Identify which cell holds the provided text, then report its [X, Y] central coordinate. 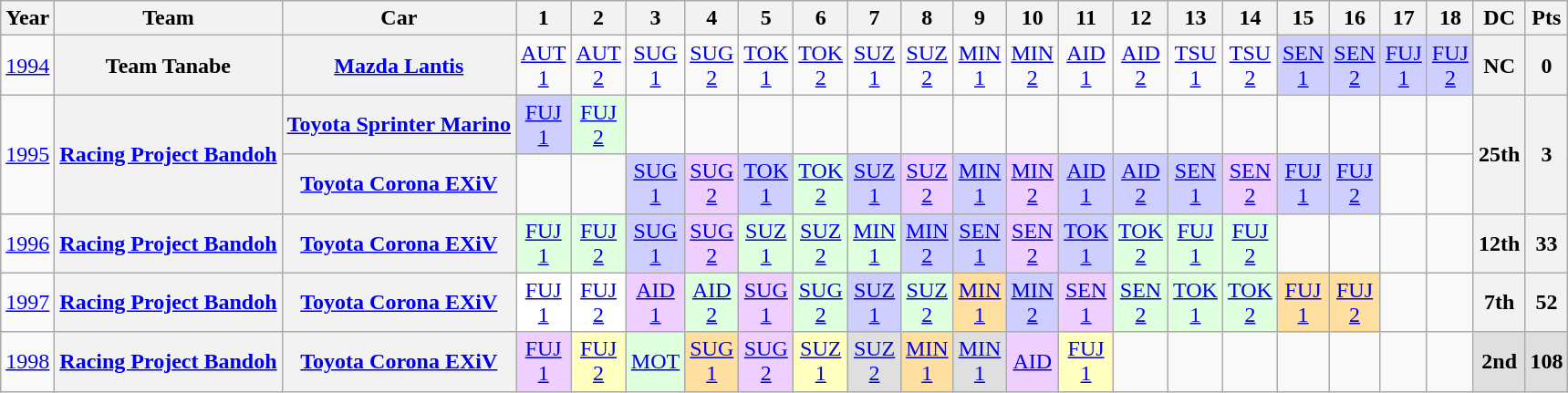
33 [1547, 243]
MOT [655, 361]
2nd [1499, 361]
NC [1499, 66]
Mazda Lantis [399, 66]
TSU2 [1250, 66]
Car [399, 18]
12 [1141, 18]
0 [1547, 66]
Pts [1547, 18]
1998 [27, 361]
25th [1499, 154]
6 [821, 18]
8 [927, 18]
Team [168, 18]
7 [875, 18]
9 [980, 18]
2 [598, 18]
7th [1499, 303]
Toyota Sprinter Marino [399, 124]
17 [1403, 18]
11 [1086, 18]
14 [1250, 18]
1994 [27, 66]
5 [766, 18]
108 [1547, 361]
16 [1355, 18]
AUT1 [544, 66]
1 [544, 18]
18 [1450, 18]
52 [1547, 303]
12th [1499, 243]
AID [1033, 361]
1995 [27, 154]
1996 [27, 243]
Year [27, 18]
Team Tanabe [168, 66]
TSU1 [1196, 66]
15 [1303, 18]
1997 [27, 303]
DC [1499, 18]
4 [711, 18]
10 [1033, 18]
AUT2 [598, 66]
13 [1196, 18]
